Return [X, Y] of the center of cell containing provided text 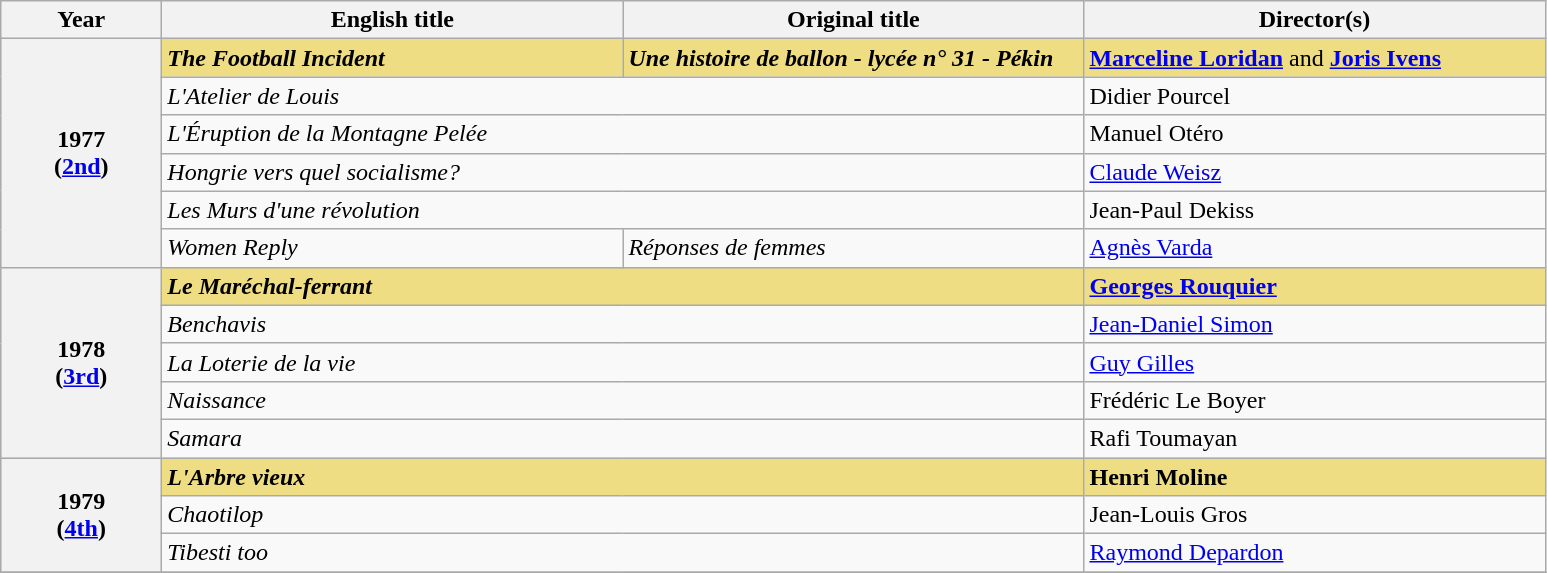
Les Murs d'une révolution [623, 210]
English title [392, 20]
Le Maréchal-ferrant [623, 286]
1979(4th) [82, 515]
Henri Moline [1314, 477]
The Football Incident [392, 58]
L'Atelier de Louis [623, 96]
Year [82, 20]
Samara [623, 438]
Rafi Toumayan [1314, 438]
Raymond Depardon [1314, 553]
Women Reply [392, 248]
1978(3rd) [82, 362]
Manuel Otéro [1314, 134]
Naissance [623, 400]
Marceline Loridan and Joris Ivens [1314, 58]
Agnès Varda [1314, 248]
Benchavis [623, 324]
La Loterie de la vie [623, 362]
Hongrie vers quel socialisme? [623, 172]
Chaotilop [623, 515]
Georges Rouquier [1314, 286]
Tibesti too [623, 553]
Director(s) [1314, 20]
Guy Gilles [1314, 362]
Une histoire de ballon - lycée n° 31 - Pékin [854, 58]
L'Éruption de la Montagne Pelée [623, 134]
Réponses de femmes [854, 248]
Claude Weisz [1314, 172]
Didier Pourcel [1314, 96]
Jean-Paul Dekiss [1314, 210]
Jean-Louis Gros [1314, 515]
Original title [854, 20]
Jean-Daniel Simon [1314, 324]
1977(2nd) [82, 153]
L'Arbre vieux [623, 477]
Frédéric Le Boyer [1314, 400]
